Detect which cell encompasses the target text, then output its (X, Y) center coordinate. 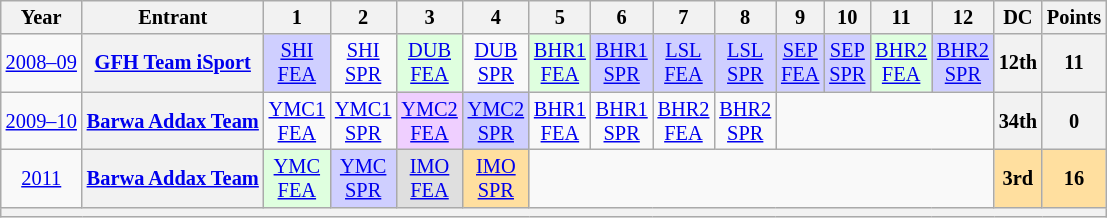
2011 (42, 178)
1 (297, 17)
6 (622, 17)
DUBSPR (496, 63)
YMC1SPR (363, 121)
LSLFEA (684, 63)
LSLSPR (745, 63)
YMC2SPR (496, 121)
2009–10 (42, 121)
4 (496, 17)
GFH Team iSport (173, 63)
7 (684, 17)
3 (429, 17)
YMCSPR (363, 178)
3rd (1018, 178)
9 (800, 17)
12th (1018, 63)
16 (1074, 178)
SHIFEA (297, 63)
Points (1074, 17)
SHISPR (363, 63)
YMC2FEA (429, 121)
8 (745, 17)
5 (560, 17)
YMCFEA (297, 178)
12 (963, 17)
0 (1074, 121)
SEPSPR (847, 63)
2008–09 (42, 63)
2 (363, 17)
DUBFEA (429, 63)
Entrant (173, 17)
IMOSPR (496, 178)
10 (847, 17)
Year (42, 17)
IMOFEA (429, 178)
34th (1018, 121)
DC (1018, 17)
SEPFEA (800, 63)
YMC1FEA (297, 121)
